Return [X, Y] of the center of cell containing provided text 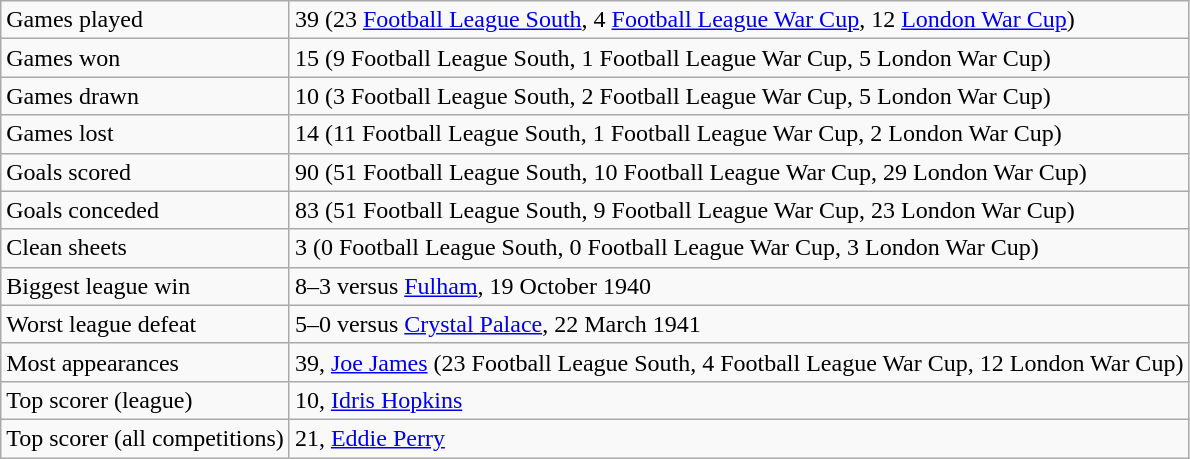
90 (51 Football League South, 10 Football League War Cup, 29 London War Cup) [739, 172]
Games won [146, 58]
Biggest league win [146, 286]
83 (51 Football League South, 9 Football League War Cup, 23 London War Cup) [739, 210]
10 (3 Football League South, 2 Football League War Cup, 5 London War Cup) [739, 96]
39, Joe James (23 Football League South, 4 Football League War Cup, 12 London War Cup) [739, 362]
Top scorer (league) [146, 400]
Games played [146, 20]
Top scorer (all competitions) [146, 438]
5–0 versus Crystal Palace, 22 March 1941 [739, 324]
Worst league defeat [146, 324]
10, Idris Hopkins [739, 400]
8–3 versus Fulham, 19 October 1940 [739, 286]
Clean sheets [146, 248]
39 (23 Football League South, 4 Football League War Cup, 12 London War Cup) [739, 20]
Goals scored [146, 172]
Games drawn [146, 96]
21, Eddie Perry [739, 438]
14 (11 Football League South, 1 Football League War Cup, 2 London War Cup) [739, 134]
Games lost [146, 134]
15 (9 Football League South, 1 Football League War Cup, 5 London War Cup) [739, 58]
Goals conceded [146, 210]
3 (0 Football League South, 0 Football League War Cup, 3 London War Cup) [739, 248]
Most appearances [146, 362]
